From the cell containing the given text, extract its center point as [X, Y] coordinate. 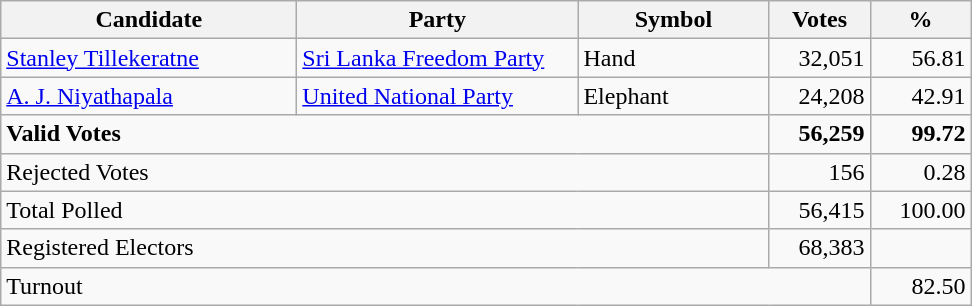
156 [820, 172]
42.91 [920, 96]
% [920, 20]
Elephant [674, 96]
Stanley Tillekeratne [149, 58]
Votes [820, 20]
0.28 [920, 172]
Turnout [436, 286]
Candidate [149, 20]
Party [438, 20]
24,208 [820, 96]
32,051 [820, 58]
A. J. Niyathapala [149, 96]
Registered Electors [385, 248]
Sri Lanka Freedom Party [438, 58]
99.72 [920, 134]
56,415 [820, 210]
100.00 [920, 210]
56.81 [920, 58]
68,383 [820, 248]
56,259 [820, 134]
Valid Votes [385, 134]
Total Polled [385, 210]
Symbol [674, 20]
United National Party [438, 96]
82.50 [920, 286]
Hand [674, 58]
Rejected Votes [385, 172]
